Return the (x, y) coordinate for the center point of the cell that contains the specified text.  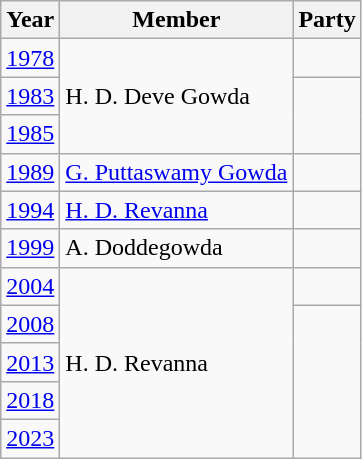
A. Doddegowda (176, 248)
1983 (30, 96)
Member (176, 20)
1978 (30, 58)
2004 (30, 286)
H. D. Deve Gowda (176, 96)
2023 (30, 438)
Year (30, 20)
1994 (30, 210)
2018 (30, 400)
Party (327, 20)
1989 (30, 172)
1999 (30, 248)
G. Puttaswamy Gowda (176, 172)
2013 (30, 362)
2008 (30, 324)
1985 (30, 134)
